Locate the cell with the specified text and output its [X, Y] center coordinate. 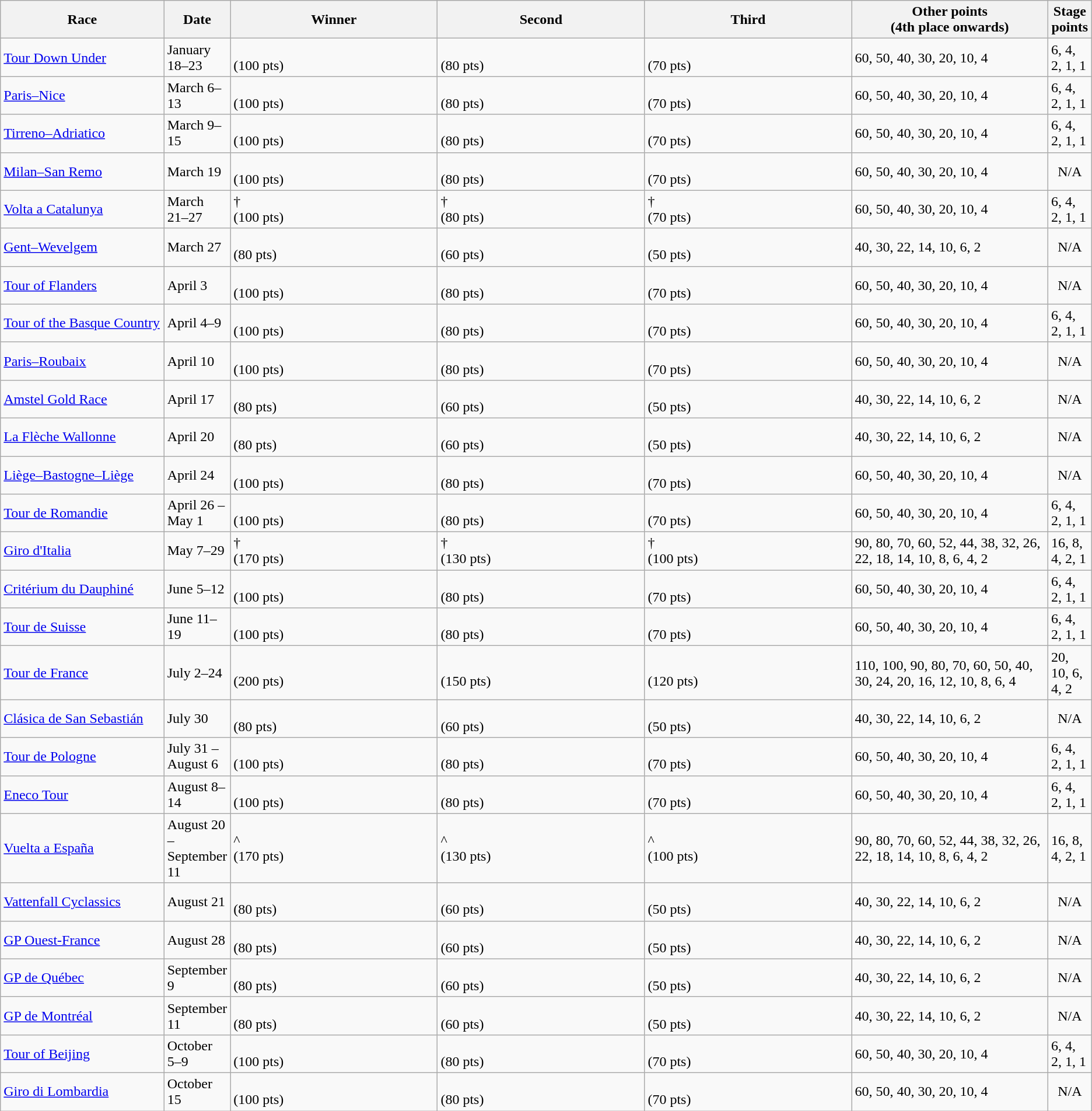
GP Ouest-France [82, 939]
Liège–Bastogne–Liège [82, 475]
October 5–9 [197, 1054]
April 17 [197, 399]
August 8–14 [197, 795]
March 9–15 [197, 133]
Paris–Nice [82, 96]
Tirreno–Adriatico [82, 133]
(120 pts) [748, 673]
April 20 [197, 436]
Tour de Romandie [82, 513]
Volta a Catalunya [82, 209]
October 15 [197, 1091]
July 2–24 [197, 673]
Tour of Beijing [82, 1054]
Stage points [1070, 20]
Amstel Gold Race [82, 399]
March 19 [197, 172]
July 31 – August 6 [197, 756]
Other points(4th place onwards) [950, 20]
Tour of Flanders [82, 285]
April 10 [197, 361]
August 21 [197, 902]
Tour of the Basque Country [82, 323]
La Flèche Wallonne [82, 436]
March 27 [197, 247]
† (170 pts) [334, 551]
GP de Québec [82, 978]
(200 pts) [334, 673]
Tour de France [82, 673]
110, 100, 90, 80, 70, 60, 50, 40, 30, 24, 20, 16, 12, 10, 8, 6, 4 [950, 673]
^ (170 pts) [334, 848]
GP de Montréal [82, 1015]
Critérium du Dauphiné [82, 589]
April 3 [197, 285]
March 21–27 [197, 209]
August 28 [197, 939]
September 11 [197, 1015]
† (100 pts) [748, 551]
Giro di Lombardia [82, 1091]
20, 10, 6, 4, 2 [1070, 673]
Vattenfall Cyclassics [82, 902]
September 9 [197, 978]
Clásica de San Sebastián [82, 719]
Milan–San Remo [82, 172]
†(70 pts) [748, 209]
January 18–23 [197, 57]
Tour Down Under [82, 57]
Third [748, 20]
^ (100 pts) [748, 848]
Tour de Pologne [82, 756]
(150 pts) [541, 673]
April 26 – May 1 [197, 513]
June 11–19 [197, 627]
†(100 pts) [334, 209]
Paris–Roubaix [82, 361]
Giro d'Italia [82, 551]
†(80 pts) [541, 209]
August 20 – September 11 [197, 848]
Gent–Wevelgem [82, 247]
Date [197, 20]
^ (130 pts) [541, 848]
† (130 pts) [541, 551]
Eneco Tour [82, 795]
Vuelta a España [82, 848]
Second [541, 20]
June 5–12 [197, 589]
Winner [334, 20]
Tour de Suisse [82, 627]
May 7–29 [197, 551]
April 24 [197, 475]
Race [82, 20]
July 30 [197, 719]
March 6–13 [197, 96]
April 4–9 [197, 323]
